Return the [x, y] coordinate for the center point of the cell that contains the specified text.  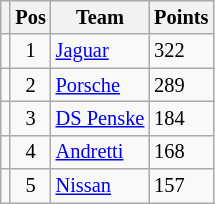
322 [181, 51]
Jaguar [100, 51]
1 [30, 51]
Pos [30, 17]
2 [30, 85]
3 [30, 118]
DS Penske [100, 118]
Points [181, 17]
5 [30, 186]
168 [181, 152]
Porsche [100, 85]
157 [181, 186]
289 [181, 85]
Nissan [100, 186]
4 [30, 152]
Team [100, 17]
184 [181, 118]
Andretti [100, 152]
